Return (X, Y) of the center of cell containing provided text 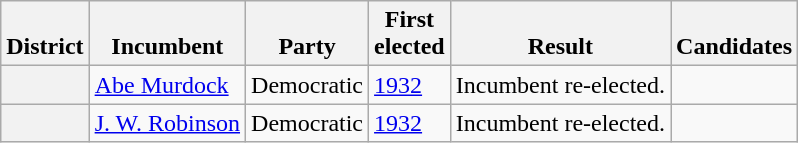
J. W. Robinson (167, 123)
Result (560, 34)
Abe Murdock (167, 85)
Incumbent (167, 34)
District (45, 34)
Firstelected (410, 34)
Candidates (734, 34)
Party (308, 34)
